Identify which cell holds the provided text, then report its [X, Y] central coordinate. 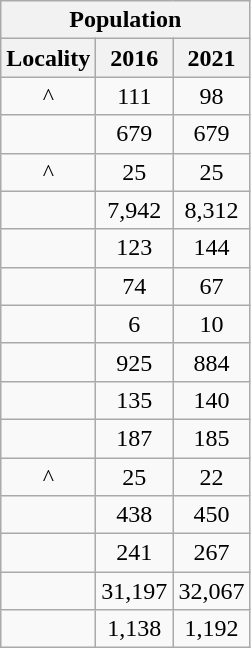
241 [134, 553]
8,312 [212, 210]
1,192 [212, 629]
267 [212, 553]
32,067 [212, 591]
111 [134, 96]
10 [212, 324]
98 [212, 96]
135 [134, 400]
67 [212, 286]
185 [212, 438]
884 [212, 362]
438 [134, 515]
22 [212, 477]
1,138 [134, 629]
31,197 [134, 591]
2021 [212, 58]
6 [134, 324]
7,942 [134, 210]
450 [212, 515]
144 [212, 248]
Population [126, 20]
2016 [134, 58]
925 [134, 362]
74 [134, 286]
187 [134, 438]
123 [134, 248]
140 [212, 400]
Locality [48, 58]
